Pinpoint the cell where the given text exists, returning its (x, y) midpoint coordinate. 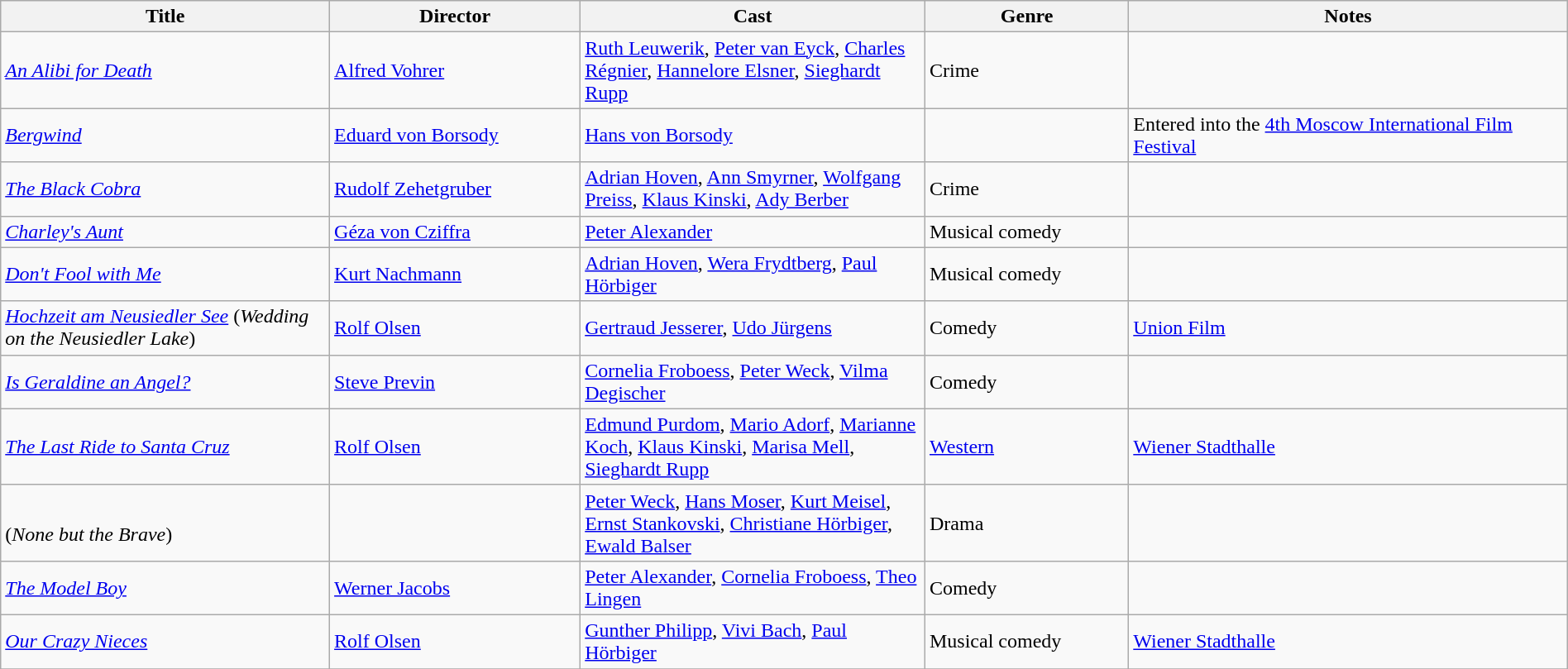
The Model Boy (165, 587)
Rudolf Zehetgruber (455, 189)
Eduard von Borsody (455, 136)
Géza von Cziffra (455, 232)
Alfred Vohrer (455, 70)
Drama (1026, 523)
The Black Cobra (165, 189)
Peter Alexander (753, 232)
Ruth Leuwerik, Peter van Eyck, Charles Régnier, Hannelore Elsner, Sieghardt Rupp (753, 70)
Union Film (1348, 327)
Hochzeit am Neusiedler See (Wedding on the Neusiedler Lake) (165, 327)
(None but the Brave) (165, 523)
Hans von Borsody (753, 136)
Edmund Purdom, Mario Adorf, Marianne Koch, Klaus Kinski, Marisa Mell, Sieghardt Rupp (753, 447)
Genre (1026, 17)
Adrian Hoven, Ann Smyrner, Wolfgang Preiss, Klaus Kinski, Ady Berber (753, 189)
Peter Weck, Hans Moser, Kurt Meisel, Ernst Stankovski, Christiane Hörbiger, Ewald Balser (753, 523)
Western (1026, 447)
Steve Previn (455, 382)
Director (455, 17)
An Alibi for Death (165, 70)
Title (165, 17)
Adrian Hoven, Wera Frydtberg, Paul Hörbiger (753, 275)
Our Crazy Nieces (165, 642)
Notes (1348, 17)
Charley's Aunt (165, 232)
Is Geraldine an Angel? (165, 382)
Kurt Nachmann (455, 275)
Gunther Philipp, Vivi Bach, Paul Hörbiger (753, 642)
Entered into the 4th Moscow International Film Festival (1348, 136)
Don't Fool with Me (165, 275)
Werner Jacobs (455, 587)
Cornelia Froboess, Peter Weck, Vilma Degischer (753, 382)
Gertraud Jesserer, Udo Jürgens (753, 327)
Bergwind (165, 136)
Cast (753, 17)
The Last Ride to Santa Cruz (165, 447)
Peter Alexander, Cornelia Froboess, Theo Lingen (753, 587)
